Return the (X, Y) coordinate for the center point of the cell that contains the specified text.  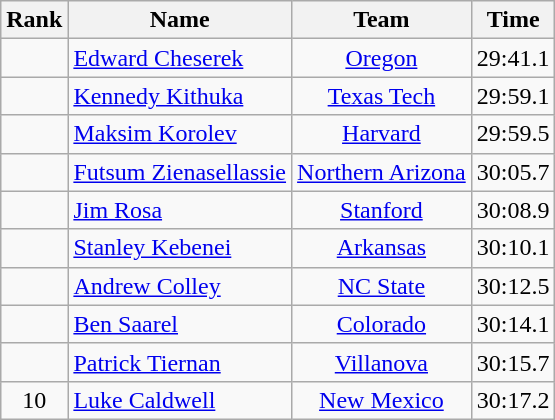
Stanley Kebenei (180, 248)
Time (513, 20)
Kennedy Kithuka (180, 96)
30:15.7 (513, 362)
Northern Arizona (382, 172)
30:08.9 (513, 210)
30:17.2 (513, 400)
Ben Saarel (180, 324)
Team (382, 20)
Luke Caldwell (180, 400)
29:41.1 (513, 58)
Rank (34, 20)
Futsum Zienasellassie (180, 172)
Colorado (382, 324)
Maksim Korolev (180, 134)
Texas Tech (382, 96)
Stanford (382, 210)
Jim Rosa (180, 210)
Edward Cheserek (180, 58)
NC State (382, 286)
Oregon (382, 58)
Name (180, 20)
Patrick Tiernan (180, 362)
New Mexico (382, 400)
Villanova (382, 362)
Arkansas (382, 248)
Harvard (382, 134)
Andrew Colley (180, 286)
29:59.1 (513, 96)
30:14.1 (513, 324)
29:59.5 (513, 134)
30:10.1 (513, 248)
10 (34, 400)
30:12.5 (513, 286)
30:05.7 (513, 172)
